Determine the [X, Y] coordinate at the center of the cell enclosing the given text.  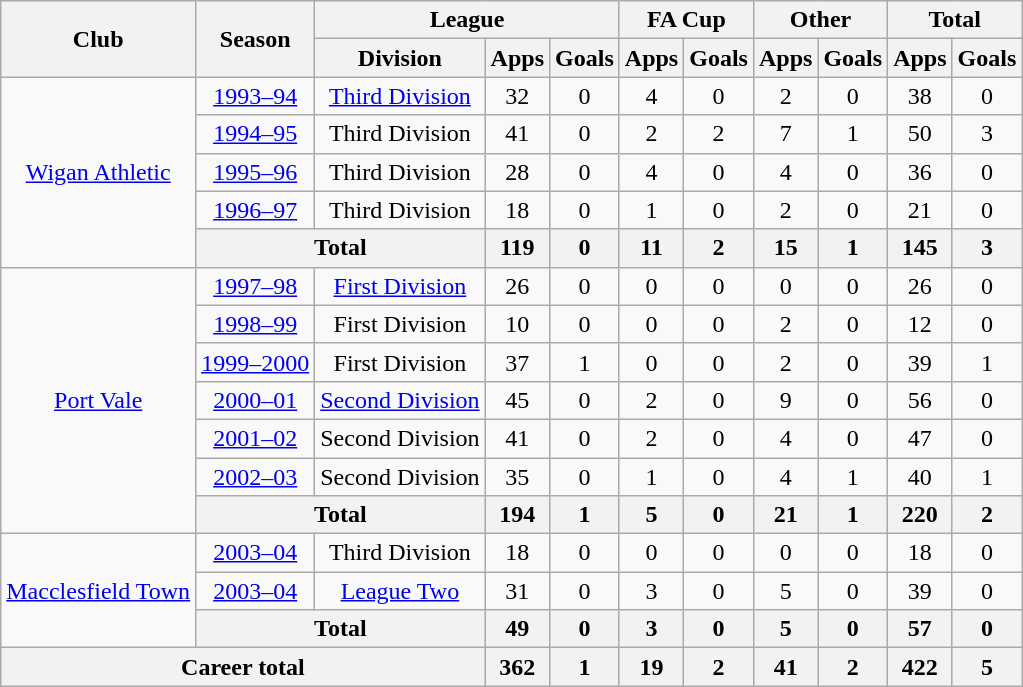
Wigan Athletic [98, 172]
1998–99 [256, 324]
2002–03 [256, 477]
League Two [400, 591]
7 [785, 134]
10 [517, 324]
220 [920, 515]
119 [517, 248]
9 [785, 400]
36 [920, 172]
49 [517, 629]
40 [920, 477]
1999–2000 [256, 362]
2001–02 [256, 438]
2000–01 [256, 400]
32 [517, 96]
1996–97 [256, 210]
Season [256, 39]
35 [517, 477]
1997–98 [256, 286]
19 [651, 667]
Career total [243, 667]
League [468, 20]
38 [920, 96]
Division [400, 58]
47 [920, 438]
1995–96 [256, 172]
422 [920, 667]
28 [517, 172]
FA Cup [686, 20]
37 [517, 362]
50 [920, 134]
1993–94 [256, 96]
Other [820, 20]
56 [920, 400]
57 [920, 629]
Club [98, 39]
12 [920, 324]
Macclesfield Town [98, 591]
15 [785, 248]
45 [517, 400]
Port Vale [98, 400]
362 [517, 667]
194 [517, 515]
11 [651, 248]
31 [517, 591]
145 [920, 248]
1994–95 [256, 134]
